Search for the cell housing the specified text and yield its [X, Y] center coordinate. 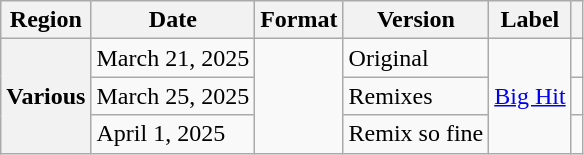
Big Hit [530, 96]
March 25, 2025 [173, 96]
March 21, 2025 [173, 58]
Original [416, 58]
Region [46, 20]
April 1, 2025 [173, 134]
Date [173, 20]
Remix so fine [416, 134]
Format [299, 20]
Various [46, 96]
Version [416, 20]
Remixes [416, 96]
Label [530, 20]
